Identify which cell holds the provided text, then report its [X, Y] central coordinate. 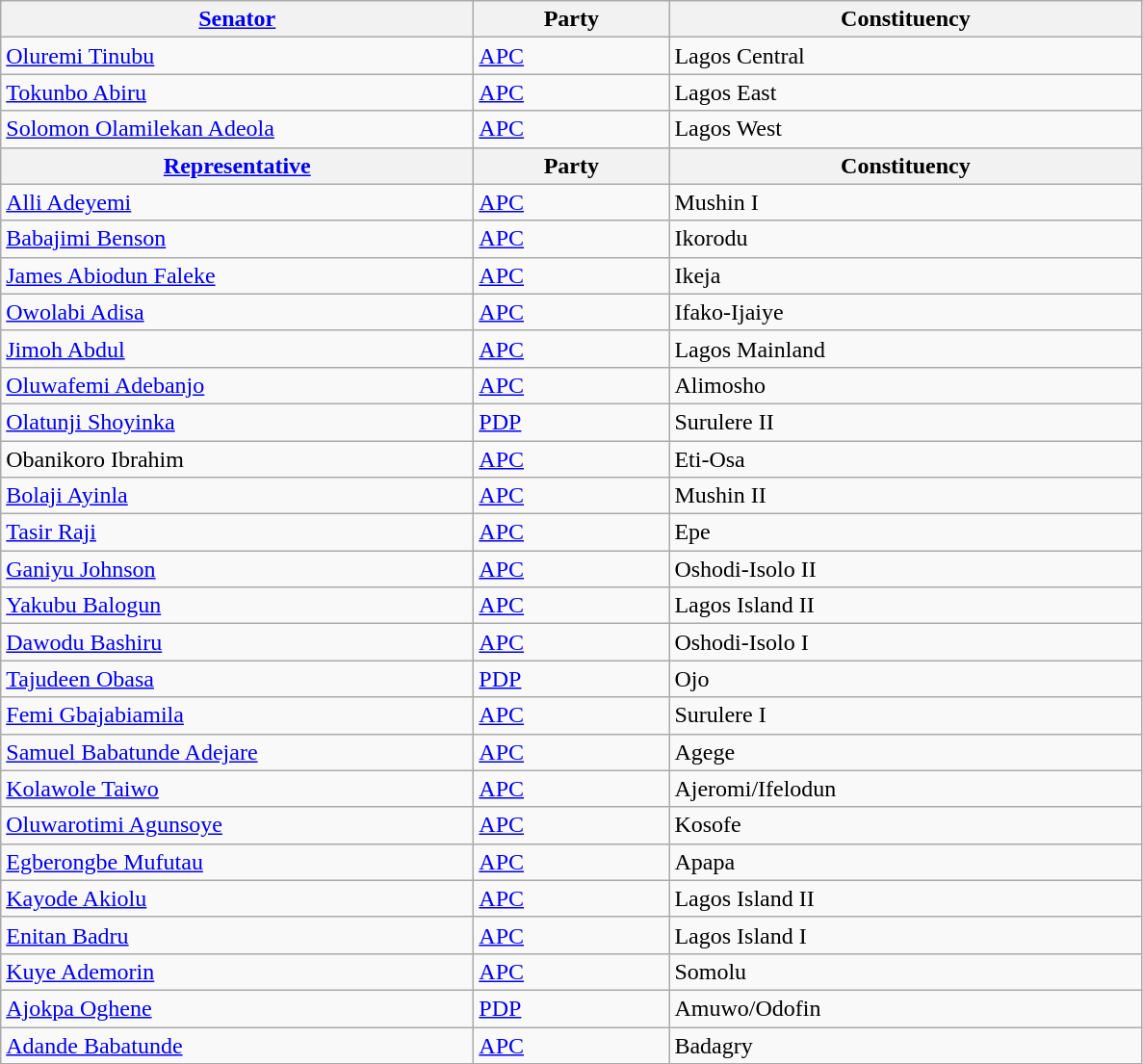
Bolaji Ayinla [237, 496]
Jimoh Abdul [237, 349]
Enitan Badru [237, 935]
Ikeja [905, 275]
Tajudeen Obasa [237, 679]
Owolabi Adisa [237, 312]
Lagos Mainland [905, 349]
Oluwafemi Adebanjo [237, 385]
Agege [905, 752]
Lagos East [905, 92]
Samuel Babatunde Adejare [237, 752]
Ikorodu [905, 239]
Tasir Raji [237, 532]
Femi Gbajabiamila [237, 715]
Representative [237, 166]
Ojo [905, 679]
Epe [905, 532]
Kuye Ademorin [237, 972]
Lagos Island I [905, 935]
Amuwo/Odofin [905, 1008]
Ajeromi/Ifelodun [905, 789]
Oshodi-Isolo I [905, 642]
Babajimi Benson [237, 239]
Oluwarotimi Agunsoye [237, 825]
Obanikoro Ibrahim [237, 459]
Oluremi Tinubu [237, 56]
Eti-Osa [905, 459]
Badagry [905, 1045]
Kolawole Taiwo [237, 789]
Apapa [905, 862]
Alli Adeyemi [237, 202]
Kosofe [905, 825]
Surulere I [905, 715]
Solomon Olamilekan Adeola [237, 129]
Alimosho [905, 385]
Oshodi-Isolo II [905, 569]
Surulere II [905, 422]
Olatunji Shoyinka [237, 422]
Senator [237, 19]
Mushin I [905, 202]
Mushin II [905, 496]
Egberongbe Mufutau [237, 862]
Ifako-Ijaiye [905, 312]
Somolu [905, 972]
Tokunbo Abiru [237, 92]
Yakubu Balogun [237, 606]
Adande Babatunde [237, 1045]
Lagos West [905, 129]
James Abiodun Faleke [237, 275]
Dawodu Bashiru [237, 642]
Kayode Akiolu [237, 898]
Ajokpa Oghene [237, 1008]
Lagos Central [905, 56]
Ganiyu Johnson [237, 569]
